Return the [x, y] coordinate for the center point of the cell that contains the specified text.  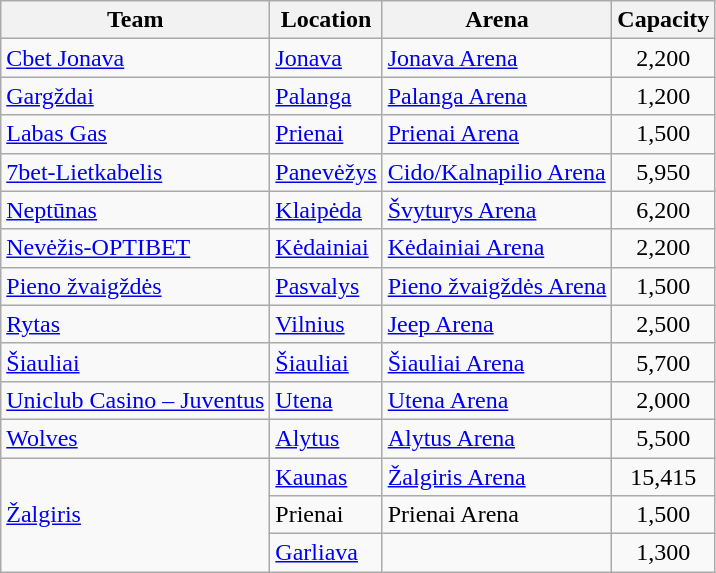
Pieno žvaigždės [136, 286]
Team [136, 20]
1,200 [664, 96]
Žalgiris [136, 515]
Labas Gas [136, 134]
Klaipėda [326, 210]
Arena [497, 20]
Wolves [136, 438]
5,500 [664, 438]
Alytus Arena [497, 438]
Kaunas [326, 477]
7bet-Lietkabelis [136, 172]
5,950 [664, 172]
Žalgiris Arena [497, 477]
Pasvalys [326, 286]
Jonava [326, 58]
Cido/Kalnapilio Arena [497, 172]
Capacity [664, 20]
Kėdainiai Arena [497, 248]
Nevėžis-OPTIBET [136, 248]
15,415 [664, 477]
1,300 [664, 553]
Location [326, 20]
Uniclub Casino – Juventus [136, 400]
Pieno žvaigždės Arena [497, 286]
Utena [326, 400]
Palanga [326, 96]
Rytas [136, 324]
Jonava Arena [497, 58]
2,000 [664, 400]
Panevėžys [326, 172]
Šiauliai Arena [497, 362]
Utena Arena [497, 400]
Švyturys Arena [497, 210]
Alytus [326, 438]
Gargždai [136, 96]
Neptūnas [136, 210]
2,500 [664, 324]
5,700 [664, 362]
6,200 [664, 210]
Palanga Arena [497, 96]
Jeep Arena [497, 324]
Kėdainiai [326, 248]
Garliava [326, 553]
Cbet Jonava [136, 58]
Vilnius [326, 324]
